Find where the given text appears and provide that cell's center as (x, y) coordinate. 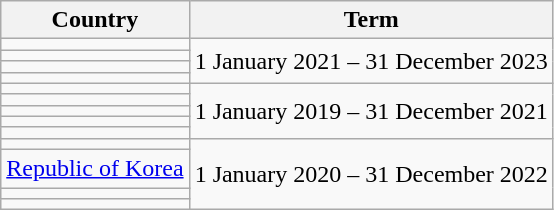
Republic of Korea (95, 168)
1 January 2019 – 31 December 2021 (371, 110)
1 January 2021 – 31 December 2023 (371, 61)
Country (95, 20)
1 January 2020 – 31 December 2022 (371, 174)
Term (371, 20)
